Find where the given text appears and provide that cell's center as (x, y) coordinate. 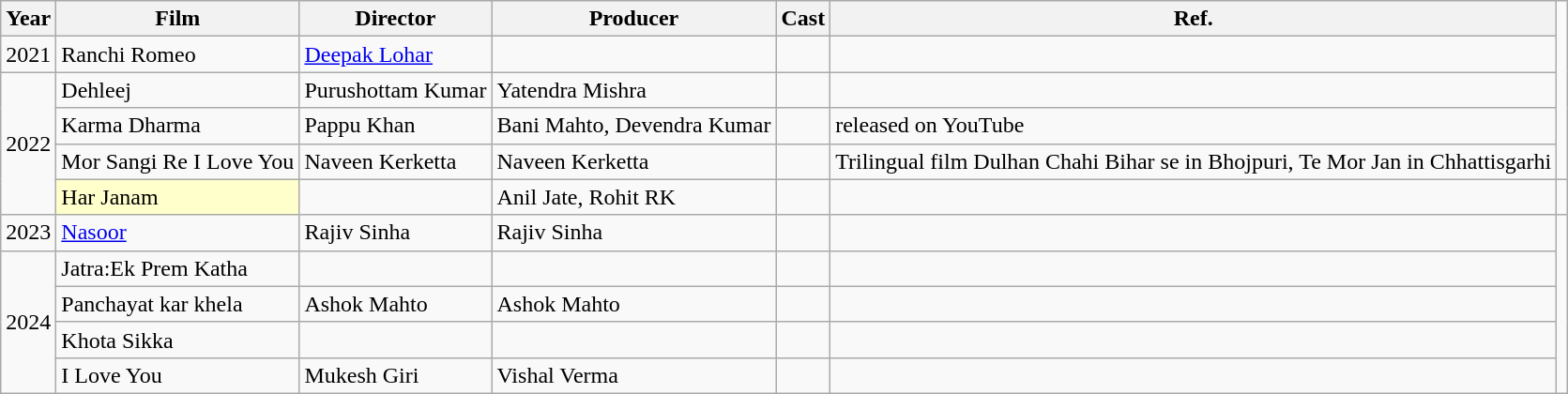
2023 (28, 233)
Cast (803, 19)
Pappu Khan (396, 126)
Bani Mahto, Devendra Kumar (634, 126)
Yatendra Mishra (634, 90)
Producer (634, 19)
Nasoor (178, 233)
Panchayat kar khela (178, 304)
Director (396, 19)
Dehleej (178, 90)
Mor Sangi Re I Love You (178, 161)
Mukesh Giri (396, 375)
2021 (28, 54)
Year (28, 19)
Karma Dharma (178, 126)
Purushottam Kumar (396, 90)
Film (178, 19)
Vishal Verma (634, 375)
2024 (28, 322)
Deepak Lohar (396, 54)
I Love You (178, 375)
Khota Sikka (178, 340)
Anil Jate, Rohit RK (634, 197)
2022 (28, 144)
Ranchi Romeo (178, 54)
Jatra:Ek Prem Katha (178, 268)
Trilingual film Dulhan Chahi Bihar se in Bhojpuri, Te Mor Jan in Chhattisgarhi (1194, 161)
Ref. (1194, 19)
released on YouTube (1194, 126)
Har Janam (178, 197)
